Return the (x, y) coordinate for the center point of the cell that contains the specified text.  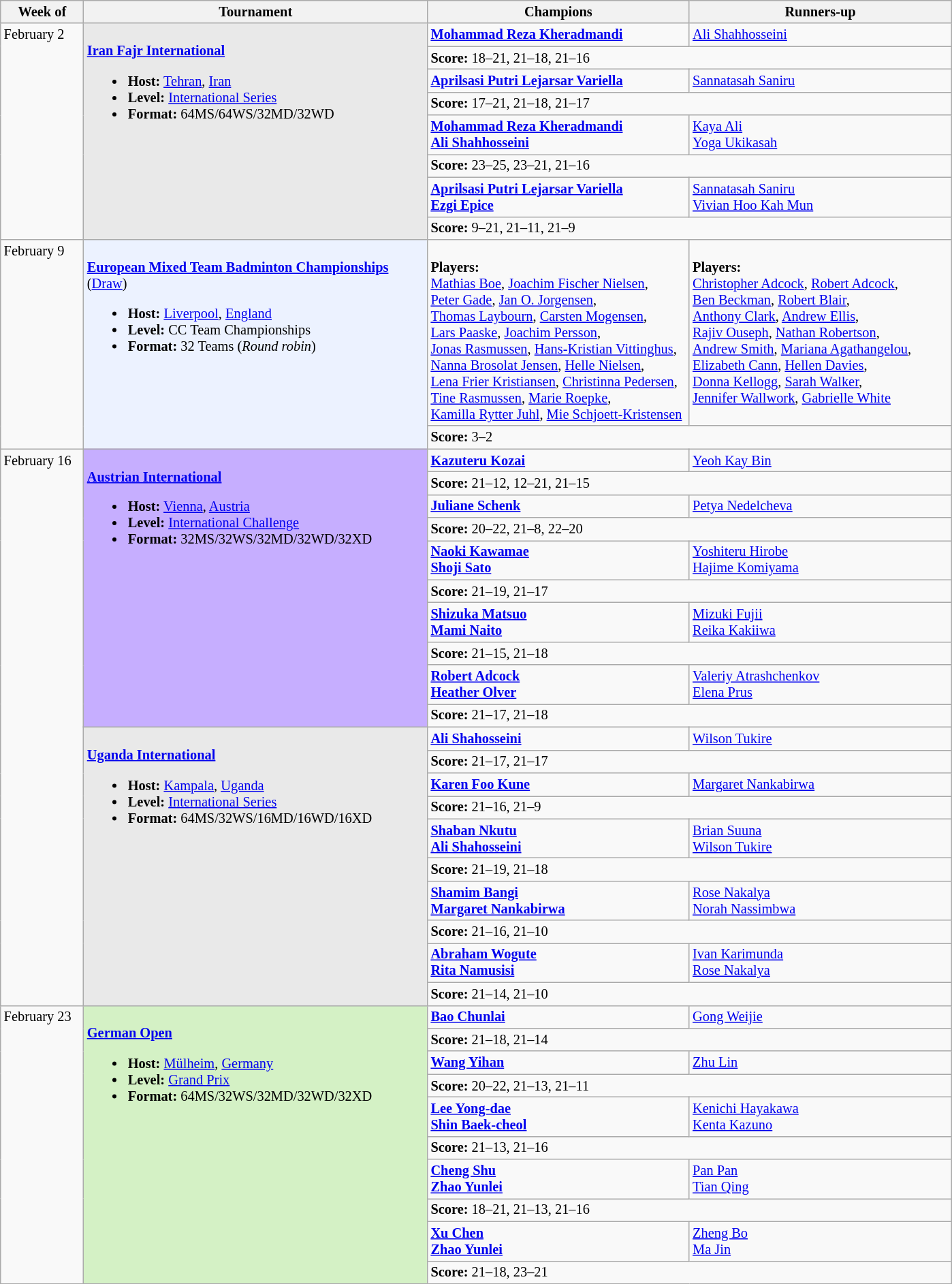
Score: 20–22, 21–8, 22–20 (689, 529)
Score: 21–16, 21–10 (689, 932)
Shaban Nkutu Ali Shahosseini (558, 839)
Xu Chen Zhao Yunlei (558, 1241)
Robert Adcock Heather Olver (558, 685)
Aprilsasi Putri Lejarsar Variella Ezgi Epice (558, 197)
Score: 21–17, 21–18 (689, 715)
Lee Yong-dae Shin Baek-cheol (558, 1116)
Karen Foo Kune (558, 784)
Juliane Schenk (558, 506)
Mohammad Reza Kheradmandi Ali Shahhosseini (558, 135)
Gong Weijie (820, 1017)
Brian Suuna Wilson Tukire (820, 839)
Margaret Nankabirwa (820, 784)
Runners-up (820, 12)
Score: 18–21, 21–18, 21–16 (689, 58)
European Mixed Team Badminton Championships (Draw)Host: Liverpool, EnglandLevel: CC Team ChampionshipsFormat: 32 Teams (Round robin) (256, 343)
Shizuka Matsuo Mami Naito (558, 622)
Naoki Kawamae Shoji Sato (558, 560)
Kazuteru Kozai (558, 460)
Cheng Shu Zhao Yunlei (558, 1179)
Score: 9–21, 21–11, 21–9 (689, 228)
Score: 21–15, 21–18 (689, 653)
February 2 (42, 131)
Kenichi Hayakawa Kenta Kazuno (820, 1116)
Score: 20–22, 21–13, 21–11 (689, 1086)
February 16 (42, 727)
Wang Yihan (558, 1063)
Zhu Lin (820, 1063)
Score: 23–25, 23–21, 21–16 (689, 166)
Abraham Wogute Rita Namusisi (558, 962)
Sannatasah Saniru (820, 80)
Valeriy Atrashchenkov Elena Prus (820, 685)
Sannatasah Saniru Vivian Hoo Kah Mun (820, 197)
Score: 17–21, 21–18, 21–17 (689, 104)
Ali Shahosseini (558, 738)
February 23 (42, 1144)
Wilson Tukire (820, 738)
Score: 21–19, 21–18 (689, 869)
Score: 21–17, 21–17 (689, 762)
Iran Fajr InternationalHost: Tehran, IranLevel: International SeriesFormat: 64MS/64WS/32MD/32WD (256, 131)
Tournament (256, 12)
Ivan Karimunda Rose Nakalya (820, 962)
Score: 21–16, 21–9 (689, 807)
Week of (42, 12)
Score: 21–18, 23–21 (689, 1272)
Rose Nakalya Norah Nassimbwa (820, 901)
Kaya Ali Yoga Ukikasah (820, 135)
Score: 3–2 (689, 437)
Score: 18–21, 21–13, 21–16 (689, 1210)
Bao Chunlai (558, 1017)
German OpenHost: Mülheim, GermanyLevel: Grand PrixFormat: 64MS/32WS/32MD/32WD/32XD (256, 1144)
Yeoh Kay Bin (820, 460)
Score: 21–14, 21–10 (689, 994)
Austrian InternationalHost: Vienna, AustriaLevel: International ChallengeFormat: 32MS/32WS/32MD/32WD/32XD (256, 589)
Petya Nedelcheva (820, 506)
Score: 21–12, 12–21, 21–15 (689, 483)
Score: 21–13, 21–16 (689, 1148)
Yoshiteru Hirobe Hajime Komiyama (820, 560)
Mohammad Reza Kheradmandi (558, 35)
Shamim Bangi Margaret Nankabirwa (558, 901)
Uganda InternationalHost: Kampala, UgandaLevel: International SeriesFormat: 64MS/32WS/16MD/16WD/16XD (256, 866)
Champions (558, 12)
Mizuki Fujii Reika Kakiiwa (820, 622)
Score: 21–18, 21–14 (689, 1039)
Pan Pan Tian Qing (820, 1179)
Aprilsasi Putri Lejarsar Variella (558, 80)
Ali Shahhosseini (820, 35)
Score: 21–19, 21–17 (689, 591)
Zheng Bo Ma Jin (820, 1241)
February 9 (42, 343)
